Capture the cell that displays the provided text and extract its (X, Y) central coordinate. 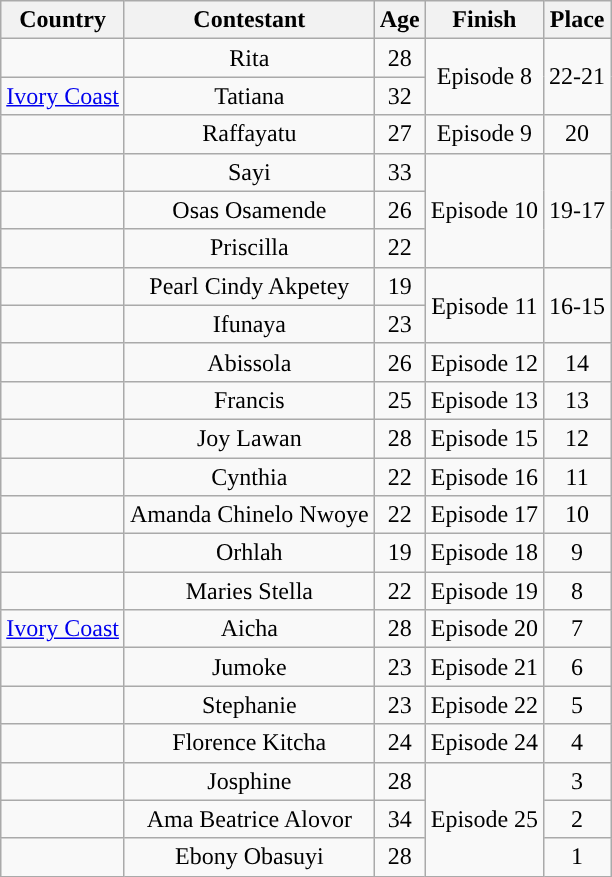
32 (400, 96)
Contestant (249, 20)
6 (578, 667)
Episode 18 (484, 553)
5 (578, 705)
Episode 15 (484, 438)
Country (63, 20)
Amanda Chinelo Nwoye (249, 515)
Tatiana (249, 96)
12 (578, 438)
Episode 17 (484, 515)
20 (578, 134)
Episode 9 (484, 134)
Jumoke (249, 667)
22-21 (578, 77)
19-17 (578, 210)
Place (578, 20)
Cynthia (249, 477)
Sayi (249, 172)
1 (578, 857)
Pearl Cindy Akpetey (249, 286)
Josphine (249, 781)
Episode 8 (484, 77)
13 (578, 400)
Episode 22 (484, 705)
Episode 21 (484, 667)
Raffayatu (249, 134)
2 (578, 819)
Rita (249, 58)
10 (578, 515)
Ebony Obasuyi (249, 857)
Stephanie (249, 705)
Age (400, 20)
Maries Stella (249, 591)
9 (578, 553)
24 (400, 743)
Ifunaya (249, 324)
Episode 10 (484, 210)
Abissola (249, 362)
Episode 25 (484, 819)
34 (400, 819)
3 (578, 781)
11 (578, 477)
4 (578, 743)
Francis (249, 400)
Aicha (249, 629)
Episode 19 (484, 591)
27 (400, 134)
8 (578, 591)
Episode 13 (484, 400)
Episode 11 (484, 305)
Episode 12 (484, 362)
Episode 16 (484, 477)
Episode 20 (484, 629)
Joy Lawan (249, 438)
Finish (484, 20)
25 (400, 400)
16-15 (578, 305)
14 (578, 362)
Priscilla (249, 248)
Episode 24 (484, 743)
33 (400, 172)
Ama Beatrice Alovor (249, 819)
7 (578, 629)
Florence Kitcha (249, 743)
Orhlah (249, 553)
Osas Osamende (249, 210)
